Find where the given text appears and provide that cell's center as (x, y) coordinate. 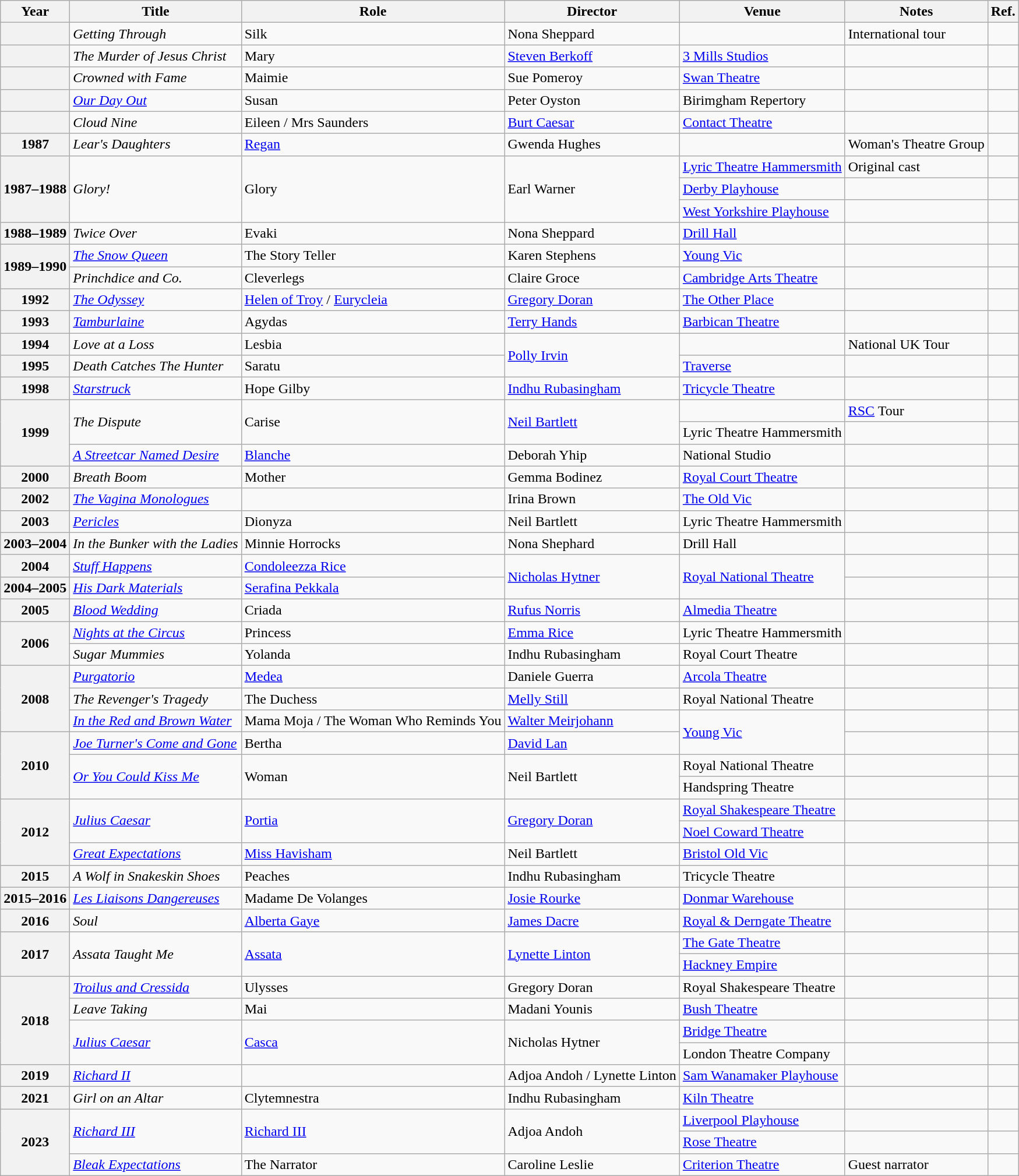
Bristol Old Vic (762, 854)
2021 (35, 1098)
Agydas (373, 322)
Birimgham Repertory (762, 100)
The Old Vic (762, 499)
Twice Over (156, 233)
Princess (373, 632)
Peter Oyston (592, 100)
Adjoa Andoh / Lynette Linton (592, 1076)
Medea (373, 677)
Pericles (156, 521)
1989–1990 (35, 266)
Josie Rourke (592, 898)
Condoleezza Rice (373, 566)
RSC Tour (916, 411)
Bush Theatre (762, 1009)
Mary (373, 56)
Woman's Theatre Group (916, 144)
Earl Warner (592, 189)
2004–2005 (35, 588)
Love at a Loss (156, 344)
In the Bunker with the Ladies (156, 543)
1992 (35, 300)
2004 (35, 566)
1999 (35, 433)
Joe Turner's Come and Gone (156, 743)
In the Red and Brown Water (156, 721)
Ref. (1003, 12)
Or You Could Kiss Me (156, 776)
London Theatre Company (762, 1054)
Miss Havisham (373, 854)
Contact Theatre (762, 122)
The Duchess (373, 699)
2017 (35, 953)
Lear's Daughters (156, 144)
Woman (373, 776)
Eileen / Mrs Saunders (373, 122)
Regan (373, 144)
The Dispute (156, 422)
Mai (373, 1009)
Nona Shephard (592, 543)
The Revenger's Tragedy (156, 699)
His Dark Materials (156, 588)
1995 (35, 366)
2019 (35, 1076)
Serafina Pekkala (373, 588)
Derby Playhouse (762, 189)
Cloud Nine (156, 122)
Arcola Theatre (762, 677)
Criada (373, 610)
Original cast (916, 167)
2000 (35, 477)
Saratu (373, 366)
National UK Tour (916, 344)
2023 (35, 1142)
2015–2016 (35, 898)
West Yorkshire Playhouse (762, 211)
David Lan (592, 743)
National Studio (762, 455)
Gwenda Hughes (592, 144)
Our Day Out (156, 100)
Yolanda (373, 655)
Glory! (156, 189)
Barbican Theatre (762, 322)
2010 (35, 765)
Clytemnestra (373, 1098)
2015 (35, 876)
Noel Coward Theatre (762, 832)
Ulysses (373, 987)
2008 (35, 699)
Soul (156, 920)
Year (35, 12)
Guest narrator (916, 1164)
Assata Taught Me (156, 953)
The Murder of Jesus Christ (156, 56)
The Snow Queen (156, 255)
Deborah Yhip (592, 455)
Leave Taking (156, 1009)
3 Mills Studios (762, 56)
Bleak Expectations (156, 1164)
Caroline Leslie (592, 1164)
Susan (373, 100)
Burt Caesar (592, 122)
Nights at the Circus (156, 632)
Glory (373, 189)
2012 (35, 832)
Purgatorio (156, 677)
Blanche (373, 455)
Helen of Troy / Eurycleia (373, 300)
Portia (373, 821)
1987–1988 (35, 189)
The Vagina Monologues (156, 499)
Cambridge Arts Theatre (762, 278)
Polly Irvin (592, 355)
Stuff Happens (156, 566)
Notes (916, 12)
Title (156, 12)
Bridge Theatre (762, 1032)
1988–1989 (35, 233)
Getting Through (156, 34)
Liverpool Playhouse (762, 1120)
The Odyssey (156, 300)
The Narrator (373, 1164)
Lynette Linton (592, 953)
1993 (35, 322)
Starstruck (156, 389)
Princhdice and Co. (156, 278)
Casca (373, 1043)
Crowned with Fame (156, 78)
Traverse (762, 366)
Karen Stephens (592, 255)
Breath Boom (156, 477)
1998 (35, 389)
Mother (373, 477)
Emma Rice (592, 632)
Assata (373, 953)
Terry Hands (592, 322)
Walter Meirjohann (592, 721)
Melly Still (592, 699)
Dionyza (373, 521)
Gemma Bodinez (592, 477)
Troilus and Cressida (156, 987)
Criterion Theatre (762, 1164)
Hope Gilby (373, 389)
Rufus Norris (592, 610)
2003–2004 (35, 543)
Steven Berkoff (592, 56)
Mama Moja / The Woman Who Reminds You (373, 721)
Girl on an Altar (156, 1098)
Lesbia (373, 344)
Sugar Mummies (156, 655)
Tamburlaine (156, 322)
Daniele Guerra (592, 677)
Swan Theatre (762, 78)
Evaki (373, 233)
Adjoa Andoh (592, 1131)
Irina Brown (592, 499)
2018 (35, 1020)
Madame De Volanges (373, 898)
A Wolf in Snakeskin Shoes (156, 876)
Richard II (156, 1076)
2006 (35, 643)
Death Catches The Hunter (156, 366)
The Story Teller (373, 255)
Director (592, 12)
Almedia Theatre (762, 610)
Bertha (373, 743)
2005 (35, 610)
The Other Place (762, 300)
Kiln Theatre (762, 1098)
Madani Younis (592, 1009)
Cleverlegs (373, 278)
1994 (35, 344)
2002 (35, 499)
A Streetcar Named Desire (156, 455)
Peaches (373, 876)
The Gate Theatre (762, 942)
Handspring Theatre (762, 787)
1987 (35, 144)
Les Liaisons Dangereuses (156, 898)
Minnie Horrocks (373, 543)
Alberta Gaye (373, 920)
Carise (373, 422)
2016 (35, 920)
James Dacre (592, 920)
Hackney Empire (762, 965)
Sam Wanamaker Playhouse (762, 1076)
Role (373, 12)
Great Expectations (156, 854)
Rose Theatre (762, 1142)
Silk (373, 34)
Donmar Warehouse (762, 898)
Claire Groce (592, 278)
International tour (916, 34)
Sue Pomeroy (592, 78)
Royal & Derngate Theatre (762, 920)
2003 (35, 521)
Maimie (373, 78)
Blood Wedding (156, 610)
Venue (762, 12)
